Find where the given text appears and provide that cell's center as [x, y] coordinate. 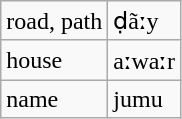
road, path [54, 21]
jumu [144, 99]
name [54, 99]
house [54, 60]
aːwaːr [144, 60]
ḍãːy [144, 21]
